Detect which cell encompasses the target text, then output its [x, y] center coordinate. 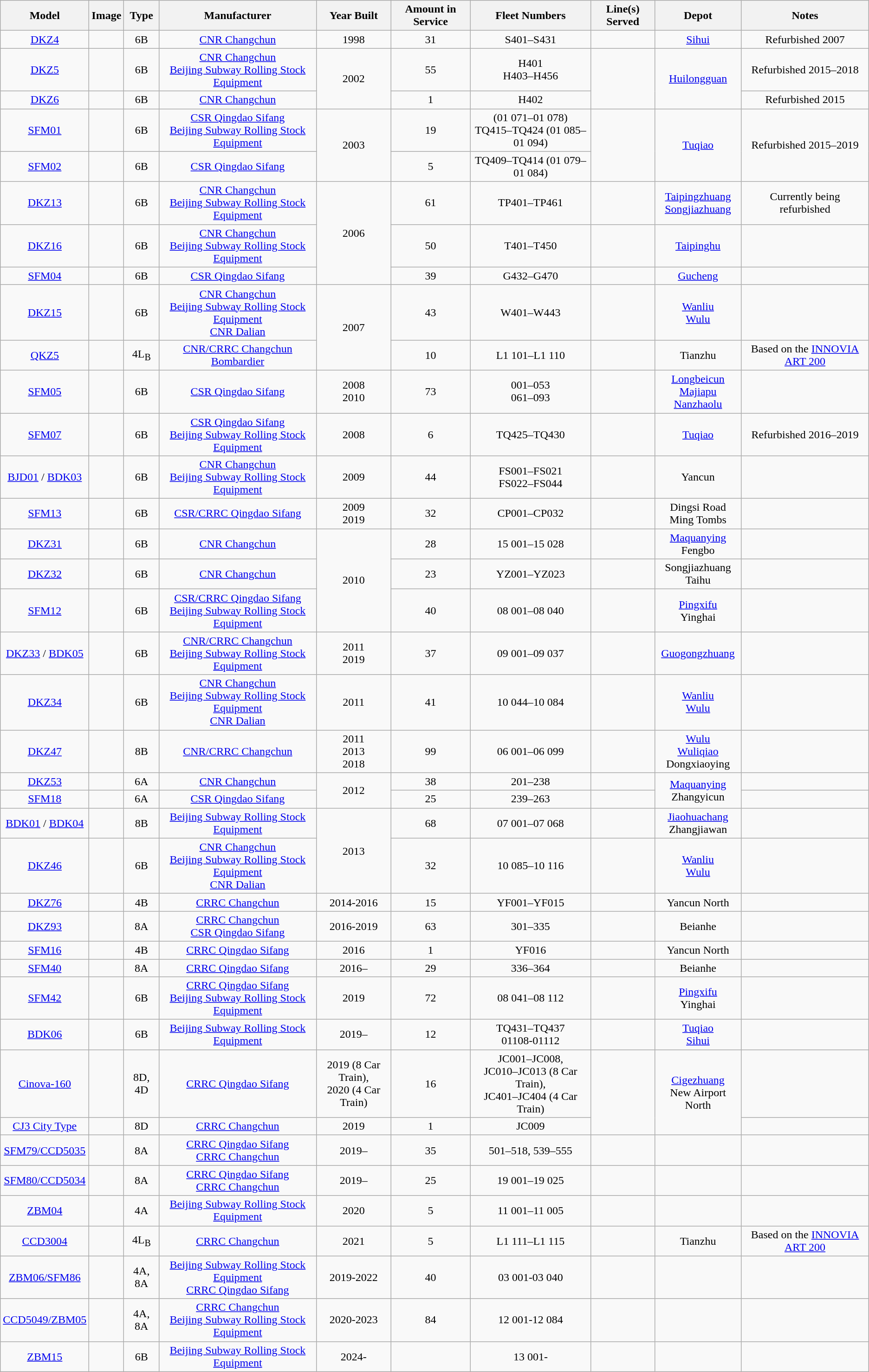
2019-2022 [354, 1277]
2010 [354, 580]
Huilongguan [698, 78]
Type [142, 16]
CCD3004 [45, 1241]
Year Built [354, 16]
2013 [354, 851]
1998 [354, 39]
YF016 [531, 950]
WuluWuliqiaoDongxiaoying [698, 751]
(01 071–01 078)TQ415–TQ424 (01 085–01 094) [531, 130]
DKZ34 [45, 702]
DKZ47 [45, 751]
08 001–08 040 [531, 611]
TaipingzhuangSongjiazhuang [698, 203]
44 [430, 477]
Cinova-160 [45, 1084]
15 001–15 028 [531, 544]
11 001–11 005 [531, 1211]
Refurbished 2015–2018 [805, 70]
CigezhuangNew Airport North [698, 1092]
Refurbished 2015–2019 [805, 145]
SFM79/CCD5035 [45, 1151]
38 [430, 781]
DKZ13 [45, 203]
Line(s) Served [623, 16]
03 001-03 040 [531, 1277]
SFM12 [45, 611]
6 [430, 435]
LongbeicunMajiapuNanzhaolu [698, 391]
55 [430, 70]
10 044–10 084 [531, 702]
2007 [354, 327]
CNR/CRRC ChangchunBombardier [238, 355]
CNR/CRRC Changchun [238, 751]
13 001- [531, 1357]
BJD01 / BDK03 [45, 477]
2009 [354, 477]
Currently being refurbished [805, 203]
SFM42 [45, 998]
SFM16 [45, 950]
MaquanyingFengbo [698, 544]
2024- [354, 1357]
ZBM15 [45, 1357]
SFM13 [45, 514]
DKZ32 [45, 574]
CRRC Qingdao SifangBeijing Subway Rolling Stock Equipment [238, 998]
YZ001–YZ023 [531, 574]
SFM04 [45, 276]
QKZ5 [45, 355]
W401–W443 [531, 312]
2020 [354, 1211]
CSR/CRRC Qingdao SifangBeijing Subway Rolling Stock Equipment [238, 611]
TQ409–TQ414 (01 079–01 084) [531, 166]
09 001–09 037 [531, 653]
DKZ6 [45, 100]
CRRC ChangchunCSR Qingdao Sifang [238, 926]
4A [142, 1211]
CNR/CRRC ChangchunBeijing Subway Rolling Stock Equipment [238, 653]
SFM18 [45, 799]
43 [430, 312]
Fleet Numbers [531, 16]
2016-2019 [354, 926]
39 [430, 276]
CCD5049/ZBM05 [45, 1320]
2011 [354, 702]
Guogongzhuang [698, 653]
Refurbished 2007 [805, 39]
BDK01 / BDK04 [45, 823]
Refurbished 2015 [805, 100]
68 [430, 823]
37 [430, 653]
2020-2023 [354, 1320]
72 [430, 998]
CRRC ChangchunBeijing Subway Rolling Stock Equipment [238, 1320]
YF001–YF015 [531, 902]
ZBM04 [45, 1211]
Gucheng [698, 276]
61 [430, 203]
31 [430, 39]
CSR/CRRC Qingdao Sifang [238, 514]
2006 [354, 233]
Dingsi RoadMing Tombs [698, 514]
L1 101–L1 110 [531, 355]
Beijing Subway Rolling Stock EquipmentCRRC Qingdao Sifang [238, 1277]
20092019 [354, 514]
201–238 [531, 781]
99 [430, 751]
8D, 4D [142, 1084]
DKZ5 [45, 70]
239–263 [531, 799]
JC009 [531, 1126]
DKZ4 [45, 39]
SFM01 [45, 130]
41 [430, 702]
2003 [354, 145]
SongjiazhuangTaihu [698, 574]
TQ425–TQ430 [531, 435]
JiaohuachangZhangjiawan [698, 823]
TuqiaoSihui [698, 1034]
ZBM06/SFM86 [45, 1277]
T401–T450 [531, 246]
301–335 [531, 926]
S401–S431 [531, 39]
84 [430, 1320]
2014-2016 [354, 902]
DKZ31 [45, 544]
73 [430, 391]
20112019 [354, 653]
06 001–06 099 [531, 751]
Notes [805, 16]
DKZ16 [45, 246]
TQ431–TQ43701108-01112 [531, 1034]
12 [430, 1034]
336–364 [531, 968]
28 [430, 544]
20082010 [354, 391]
DKZ93 [45, 926]
10 [430, 355]
JC001–JC008, JC010–JC013 (8 Car Train), JC401–JC404 (4 Car Train) [531, 1084]
16 [430, 1084]
19 [430, 130]
Sihui [698, 39]
H402 [531, 100]
35 [430, 1151]
2016– [354, 968]
2016 [354, 950]
Model [45, 16]
Refurbished 2016–2019 [805, 435]
2019 (8 Car Train), 2020 (4 Car Train) [354, 1084]
08 041–08 112 [531, 998]
DKZ46 [45, 865]
2008 [354, 435]
10 085–10 116 [531, 865]
BDK06 [45, 1034]
H401H403–H456 [531, 70]
2021 [354, 1241]
DKZ76 [45, 902]
2002 [354, 78]
15 [430, 902]
23 [430, 574]
G432–G470 [531, 276]
DKZ15 [45, 312]
CJ3 City Type [45, 1126]
L1 111–L1 115 [531, 1241]
Image [107, 16]
501–518, 539–555 [531, 1151]
FS001–FS021FS022–FS044 [531, 477]
SFM07 [45, 435]
19 001–19 025 [531, 1180]
SFM40 [45, 968]
SFM02 [45, 166]
63 [430, 926]
Taipinghu [698, 246]
Manufacturer [238, 16]
12 001-12 084 [531, 1320]
07 001–07 068 [531, 823]
SFM05 [45, 391]
TP401–TP461 [531, 203]
DKZ53 [45, 781]
201120132018 [354, 751]
50 [430, 246]
Amount in Service [430, 16]
SFM80/CCD5034 [45, 1180]
2012 [354, 790]
Yancun [698, 477]
8D [142, 1126]
DKZ33 / BDK05 [45, 653]
CP001–CP032 [531, 514]
29 [430, 968]
MaquanyingZhangyicun [698, 790]
001–053061–093 [531, 391]
Depot [698, 16]
